Search for the cell housing the specified text and yield its (X, Y) center coordinate. 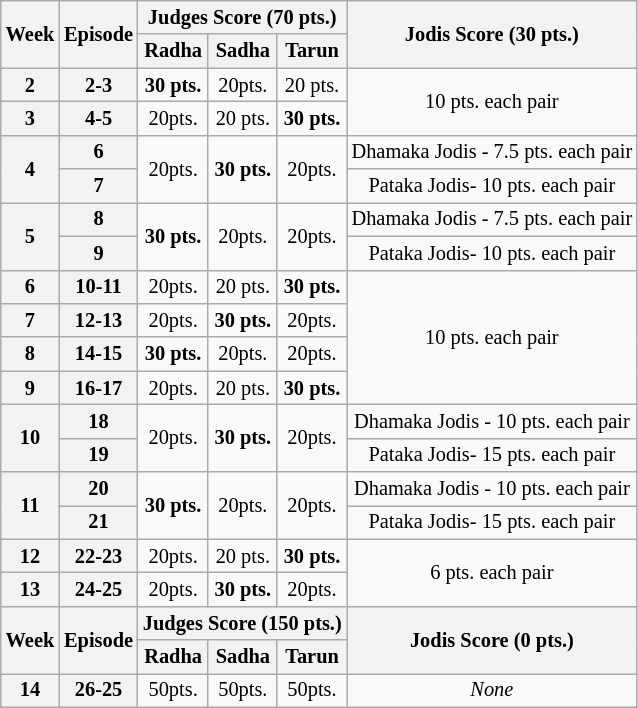
12-13 (98, 320)
20 (98, 489)
18 (98, 421)
2-3 (98, 85)
None (492, 690)
Jodis Score (0 pts.) (492, 640)
6 pts. each pair (492, 572)
14-15 (98, 354)
12 (30, 556)
4 (30, 168)
5 (30, 236)
4-5 (98, 118)
Jodis Score (30 pts.) (492, 34)
11 (30, 506)
16-17 (98, 388)
24-25 (98, 589)
13 (30, 589)
2 (30, 85)
14 (30, 690)
10-11 (98, 287)
22-23 (98, 556)
10 (30, 438)
3 (30, 118)
Judges Score (70 pts.) (242, 17)
Judges Score (150 pts.) (242, 623)
26-25 (98, 690)
19 (98, 455)
21 (98, 522)
